Pinpoint the cell where the given text exists, returning its [X, Y] midpoint coordinate. 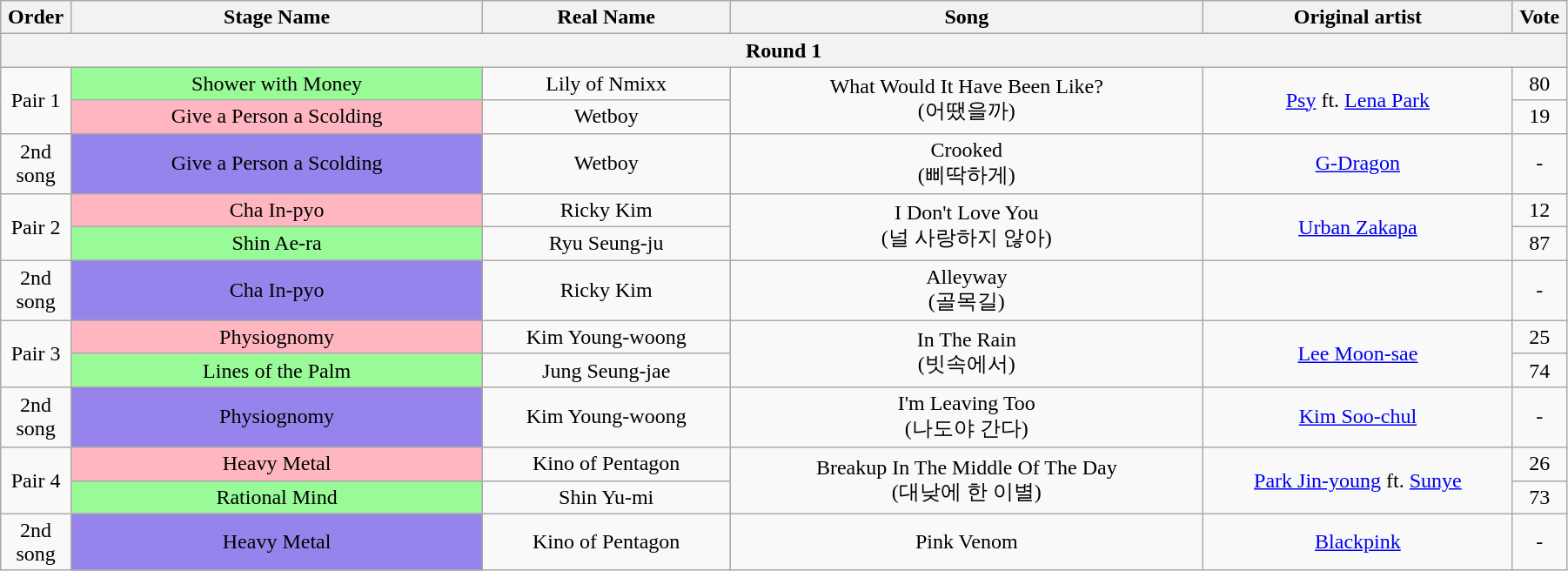
Round 1 [784, 50]
Pair 1 [37, 100]
Shin Yu-mi [606, 497]
Rational Mind [277, 497]
Original artist [1357, 17]
Real Name [606, 17]
12 [1540, 211]
Pink Venom [967, 541]
Psy ft. Lena Park [1357, 100]
In The Rain(빗속에서) [967, 353]
26 [1540, 464]
Park Jin-young ft. Sunye [1357, 480]
Lee Moon-sae [1357, 353]
Alleyway(골목길) [967, 291]
G-Dragon [1357, 164]
19 [1540, 117]
I'm Leaving Too(나도야 간다) [967, 417]
Breakup In The Middle Of The Day(대낮에 한 이별) [967, 480]
I Don't Love You(널 사랑하지 않아) [967, 227]
Jung Seung-jae [606, 370]
Shin Ae-ra [277, 244]
25 [1540, 337]
Pair 3 [37, 353]
Crooked(삐딱하게) [967, 164]
Pair 2 [37, 227]
Lily of Nmixx [606, 84]
74 [1540, 370]
What Would It Have Been Like?(어땠을까) [967, 100]
Vote [1540, 17]
Shower with Money [277, 84]
Lines of the Palm [277, 370]
Kim Soo-chul [1357, 417]
87 [1540, 244]
Blackpink [1357, 541]
Order [37, 17]
73 [1540, 497]
Song [967, 17]
Stage Name [277, 17]
80 [1540, 84]
Urban Zakapa [1357, 227]
Pair 4 [37, 480]
Ryu Seung-ju [606, 244]
